From the cell containing the given text, extract its center point as [x, y] coordinate. 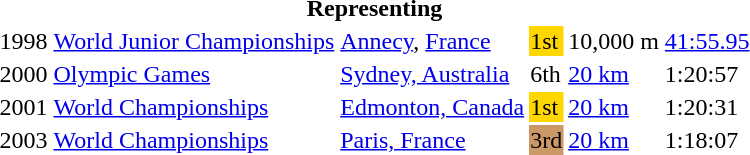
World Junior Championships [194, 41]
Annecy, France [432, 41]
Edmonton, Canada [432, 107]
Sydney, Australia [432, 74]
3rd [546, 140]
Olympic Games [194, 74]
6th [546, 74]
Paris, France [432, 140]
10,000 m [614, 41]
